Extract the (x, y) coordinate from the center of the cell holding the provided text.  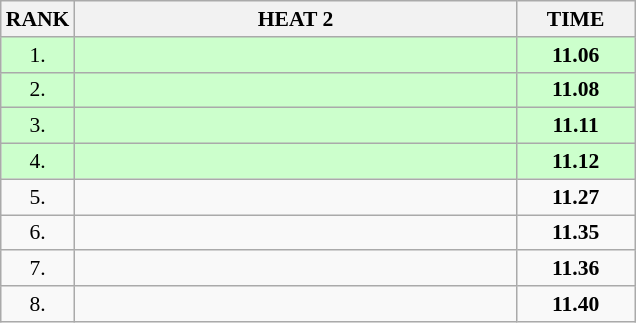
6. (38, 233)
TIME (576, 19)
11.40 (576, 304)
2. (38, 90)
11.06 (576, 55)
11.35 (576, 233)
5. (38, 197)
11.11 (576, 126)
HEAT 2 (295, 19)
7. (38, 269)
11.12 (576, 162)
11.36 (576, 269)
RANK (38, 19)
11.08 (576, 90)
4. (38, 162)
3. (38, 126)
8. (38, 304)
11.27 (576, 197)
1. (38, 55)
